From the cell containing the given text, extract its center point as [x, y] coordinate. 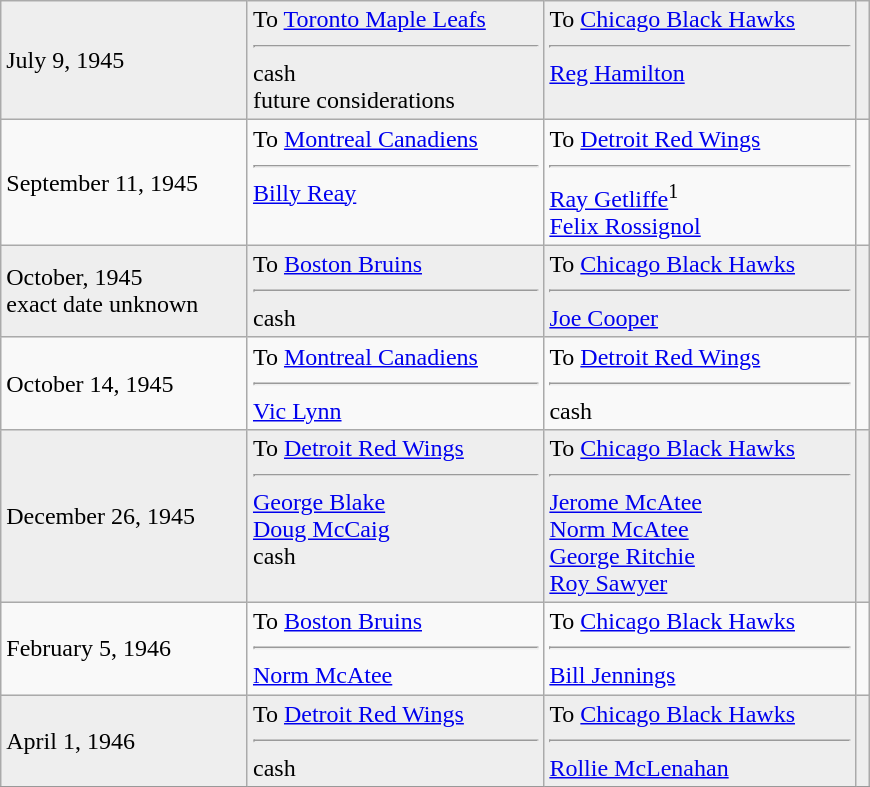
To Chicago Black HawksBill Jennings [700, 649]
To Chicago Black HawksReg Hamilton [700, 60]
To Boston BruinsNorm McAtee [395, 649]
February 5, 1946 [124, 649]
To Montreal CanadiensVic Lynn [395, 383]
To Montreal CanadiensBilly Reay [395, 183]
To Chicago Black HawksJoe Cooper [700, 291]
October, 1945exact date unknown [124, 291]
October 14, 1945 [124, 383]
September 11, 1945 [124, 183]
To Chicago Black HawksJerome McAteeNorm McAteeGeorge RitchieRoy Sawyer [700, 516]
To Chicago Black HawksRollie McLenahan [700, 741]
To Detroit Red WingsGeorge BlakeDoug McCaigcash [395, 516]
April 1, 1946 [124, 741]
To Boston Bruinscash [395, 291]
July 9, 1945 [124, 60]
To Detroit Red WingsRay Getliffe1Felix Rossignol [700, 183]
December 26, 1945 [124, 516]
To Toronto Maple Leafscashfuture considerations [395, 60]
